Return the (x, y) coordinate for the center point of the cell that contains the specified text.  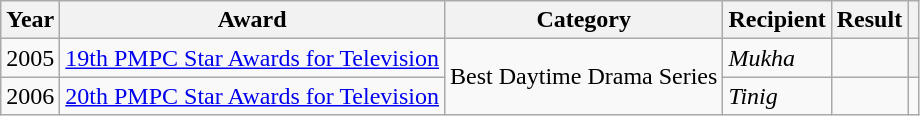
Mukha (777, 58)
Recipient (777, 20)
Best Daytime Drama Series (584, 77)
Award (252, 20)
Result (869, 20)
2006 (30, 96)
Tinig (777, 96)
19th PMPC Star Awards for Television (252, 58)
Year (30, 20)
20th PMPC Star Awards for Television (252, 96)
2005 (30, 58)
Category (584, 20)
